Detect which cell encompasses the target text, then output its (x, y) center coordinate. 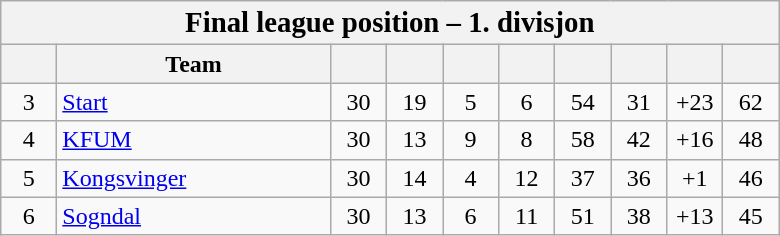
KFUM (194, 140)
31 (639, 102)
36 (639, 178)
48 (751, 140)
12 (527, 178)
Final league position – 1. divisjon (390, 23)
3 (29, 102)
+13 (695, 216)
54 (583, 102)
Team (194, 64)
42 (639, 140)
Start (194, 102)
8 (527, 140)
+16 (695, 140)
+1 (695, 178)
58 (583, 140)
11 (527, 216)
14 (414, 178)
37 (583, 178)
Sogndal (194, 216)
38 (639, 216)
45 (751, 216)
19 (414, 102)
51 (583, 216)
Kongsvinger (194, 178)
9 (470, 140)
+23 (695, 102)
46 (751, 178)
62 (751, 102)
